Determine the [X, Y] coordinate at the center of the cell enclosing the given text.  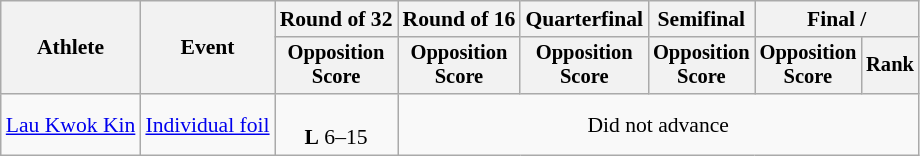
Final / [837, 19]
Round of 16 [460, 19]
Individual foil [207, 124]
Quarterfinal [584, 19]
Rank [890, 66]
Semifinal [702, 19]
L 6–15 [336, 124]
Lau Kwok Kin [71, 124]
Round of 32 [336, 19]
Athlete [71, 48]
Event [207, 48]
Did not advance [658, 124]
